Return [x, y] of the center of cell containing provided text 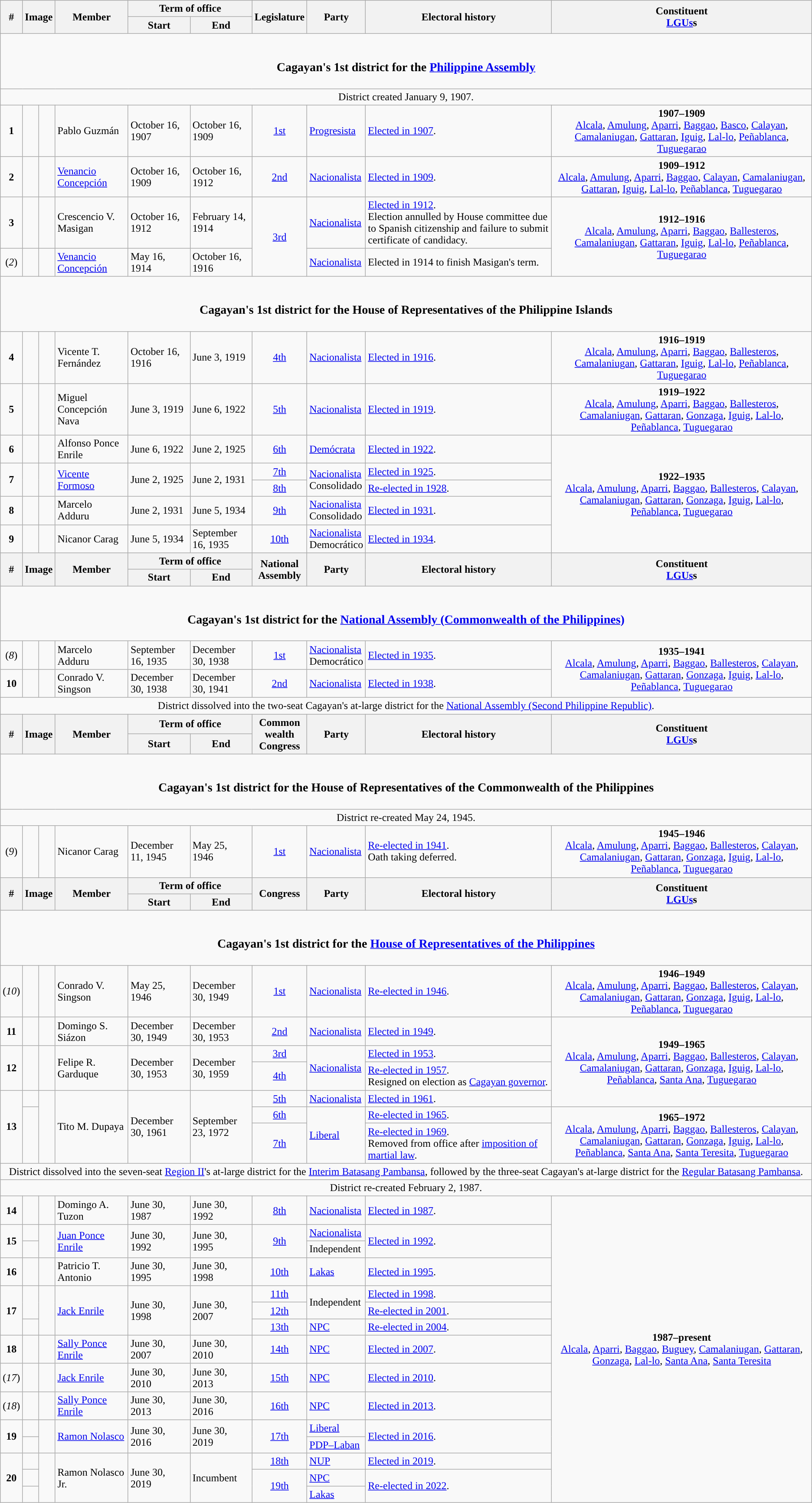
Elected in 1931. [459, 510]
1912–1916Alcala, Amulung, Aparri, Baggao, Ballesteros, Camalaniugan, Gattaran, Iguig, Lal-lo, Peñablanca, Tuguegarao [682, 236]
District re-created May 24, 1945. [406, 817]
1935–1941Alcala, Amulung, Aparri, Baggao, Ballesteros, Calayan, Camalaniugan, Gattaran, Gonzaga, Iguig, Lal-lo, Peñablanca, Tuguegarao [682, 669]
Re-elected in 1941.Oath taking deferred. [459, 851]
Re-elected in 2004. [459, 1327]
14 [11, 1211]
October 16, 1907 [159, 131]
Elected in 1914 to finish Masigan's term. [459, 262]
Re-elected in 1946. [459, 991]
District dissolved into the two-seat Cagayan's at-large district for the National Assembly (Second Philippine Republic). [406, 706]
20 [11, 1478]
Elected in 1934. [459, 539]
Progresista [337, 131]
Felipe R. Garduque [92, 1067]
1987–presentAlcala, Aparri, Baggao, Buguey, Camalaniugan, Gattaran, Gonzaga, Lal-lo, Santa Ana, Santa Teresita [682, 1349]
Re-elected in 2001. [459, 1310]
17th [279, 1437]
1909–1912Alcala, Amulung, Aparri, Baggao, Calayan, Camalaniugan, Gattaran, Iguig, Lal-lo, Peñablanca, Tuguegarao [682, 177]
1916–1919Alcala, Amulung, Aparri, Baggao, Ballesteros, Camalaniugan, Gattaran, Iguig, Lal-lo, Peñablanca, Tuguegarao [682, 358]
4 [11, 358]
16 [11, 1271]
December 30, 1959 [221, 1067]
Domingo A. Tuzon [92, 1211]
19 [11, 1437]
19th [279, 1486]
Ramon Nolasco Jr. [92, 1478]
17 [11, 1310]
NUP [337, 1461]
8 [11, 510]
Cagayan's 1st district for the House of Representatives of the Philippines [406, 938]
Elected in 1995. [459, 1271]
1949–1965Alcala, Amulung, Aparri, Baggao, Ballesteros, Calayan, Camalaniugan, Gattaran, Gonzaga, Iguig, Lal-lo, Peñablanca, Santa Ana, Tuguegarao [682, 1062]
Elected in 1961. [459, 1099]
12th [279, 1310]
Elected in 2013. [459, 1406]
Elected in 1907. [459, 131]
14th [279, 1349]
December 30, 1961 [159, 1127]
Re-elected in 1965. [459, 1115]
Crescencio V. Masigan [92, 222]
6 [11, 450]
Cagayan's 1st district for the House of Representatives of the Philippine Islands [406, 304]
Elected in 1949. [459, 1031]
Congress [279, 894]
Patricio T. Antonio [92, 1271]
Pablo Guzmán [92, 131]
Elected in 1992. [459, 1241]
Elected in 1916. [459, 358]
Demócrata [337, 450]
Elected in 2010. [459, 1377]
1922–1935Alcala, Amulung, Aparri, Baggao, Ballesteros, Calayan, Camalaniugan, Gattaran, Gonzaga, Iguig, Lal-lo, Peñablanca, Tuguegarao [682, 494]
18 [11, 1349]
Elected in 2019. [459, 1461]
September 23, 1972 [221, 1127]
District re-created February 2, 1987. [406, 1188]
2 [11, 177]
(2) [11, 262]
1907–1909Alcala, Amulung, Aparri, Baggao, Basco, Calayan, Camalaniugan, Gattaran, Iguig, Lal-lo, Peñablanca, Tuguegarao [682, 131]
June 30, 1987 [159, 1211]
1945–1946Alcala, Amulung, Aparri, Baggao, Ballesteros, Calayan, Camalaniugan, Gattaran, Gonzaga, Iguig, Lal-lo, Peñablanca, Tuguegarao [682, 851]
Elected in 1912.Election annulled by House committee due to Spanish citizenship and failure to submit certificate of candidacy. [459, 222]
Cagayan's 1st district for the House of Representatives of the Commonwealth of the Philippines [406, 782]
Vicente T. Fernández [92, 358]
Elected in 1953. [459, 1053]
15 [11, 1241]
15th [279, 1377]
9 [11, 539]
Elected in 1935. [459, 655]
1946–1949Alcala, Amulung, Aparri, Baggao, Ballesteros, Calayan, Camalaniugan, Gattaran, Gonzaga, Iguig, Lal-lo, Peñablanca, Tuguegarao [682, 991]
7 [11, 480]
Elected in 1922. [459, 450]
16th [279, 1406]
NationalAssembly [279, 569]
Re-elected in 1969.Removed from office after imposition of martial law. [459, 1143]
February 14, 1914 [221, 222]
(8) [11, 655]
12 [11, 1067]
5 [11, 410]
Re-elected in 2022. [459, 1486]
13th [279, 1327]
Alfonso Ponce Enrile [92, 450]
(17) [11, 1377]
May 16, 1914 [159, 262]
Elected in 1909. [459, 177]
Incumbent [221, 1478]
Tito M. Dupaya [92, 1127]
Ramon Nolasco [92, 1437]
December 11, 1945 [159, 851]
Elected in 1919. [459, 410]
(10) [11, 991]
Elected in 1987. [459, 1211]
Re-elected in 1928. [459, 488]
Elected in 1925. [459, 472]
Miguel Concepción Nava [92, 410]
1919–1922Alcala, Amulung, Aparri, Baggao, Ballesteros, Camalaniugan, Gattaran, Gonzaga, Iguig, Lal-lo, Peñablanca, Tuguegarao [682, 410]
Elected in 1938. [459, 683]
Elected in 1998. [459, 1294]
10 [11, 683]
11th [279, 1294]
1 [11, 131]
(9) [11, 851]
11 [11, 1031]
Legislature [279, 17]
Elected in 2016. [459, 1437]
Cagayan's 1st district for the National Assembly (Commonwealth of the Philippines) [406, 614]
Juan Ponce Enrile [92, 1241]
Cagayan's 1st district for the Philippine Assembly [406, 61]
(18) [11, 1406]
PDP–Laban [337, 1445]
Vicente Formoso [92, 480]
District created January 9, 1907. [406, 97]
December 30, 1941 [221, 683]
Domingo S. Siázon [92, 1031]
18th [279, 1461]
Elected in 2007. [459, 1349]
Re-elected in 1957.Resigned on election as Cagayan governor. [459, 1076]
13 [11, 1127]
3 [11, 222]
CommonwealthCongress [279, 734]
